Identify which cell holds the provided text, then report its [x, y] central coordinate. 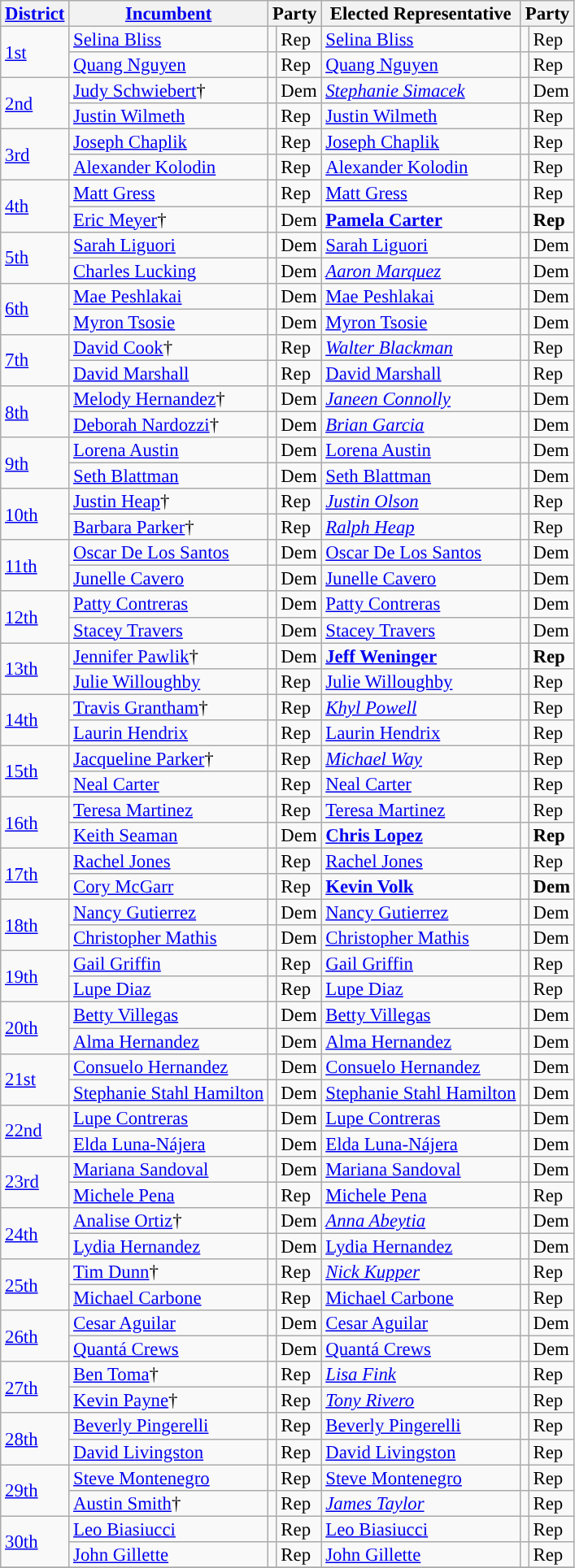
17th [35, 875]
23rd [35, 1182]
22nd [35, 1130]
30th [35, 1541]
Aaron Marquez [421, 271]
Chris Lopez [421, 836]
27th [35, 1387]
Tony Rivero [421, 1401]
14th [35, 720]
Travis Grantham† [169, 707]
5th [35, 257]
6th [35, 309]
8th [35, 411]
15th [35, 771]
Analise Ortiz† [169, 1221]
Pamela Carter [421, 219]
Eric Meyer† [169, 219]
James Taylor [421, 1503]
9th [35, 463]
Lisa Fink [421, 1375]
Jeff Weninger [421, 656]
Janeen Connolly [421, 399]
Deborah Nardozzi† [169, 424]
12th [35, 618]
2nd [35, 104]
Barbara Parker† [169, 528]
Justin Heap† [169, 502]
10th [35, 514]
4th [35, 206]
Kevin Payne† [169, 1401]
20th [35, 1027]
Anna Abeytia [421, 1221]
29th [35, 1491]
25th [35, 1284]
Keith Seaman [169, 836]
Walter Blackman [421, 348]
28th [35, 1439]
1st [35, 52]
13th [35, 668]
Nick Kupper [421, 1272]
Judy Schwiebert† [169, 91]
Jacqueline Parker† [169, 758]
Justin Olson [421, 502]
3rd [35, 154]
24th [35, 1234]
Stephanie Simacek [421, 91]
19th [35, 977]
Kevin Volk [421, 887]
7th [35, 361]
Elected Representative [421, 14]
Khyl Powell [421, 707]
Ralph Heap [421, 528]
District [35, 14]
18th [35, 925]
16th [35, 823]
Ben Toma† [169, 1375]
Austin Smith† [169, 1503]
11th [35, 566]
Melody Hernandez† [169, 399]
Tim Dunn† [169, 1272]
David Cook† [169, 348]
Charles Lucking [169, 271]
Brian Garcia [421, 424]
21st [35, 1079]
Michael Way [421, 758]
Incumbent [169, 14]
Jennifer Pawlik† [169, 656]
Cory McGarr [169, 887]
26th [35, 1336]
